Pinpoint the cell where the given text exists, returning its [X, Y] midpoint coordinate. 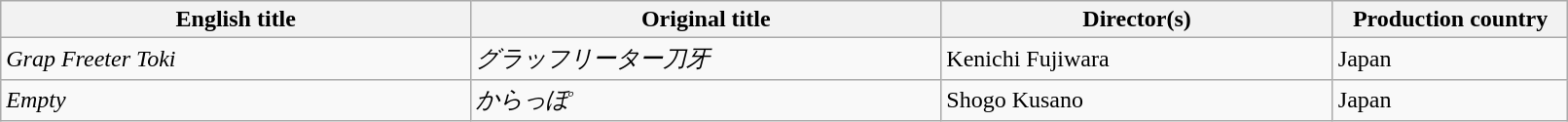
Director(s) [1137, 20]
English title [236, 20]
Kenichi Fujiwara [1137, 59]
グラッフリーター刀牙 [707, 59]
Shogo Kusano [1137, 100]
Grap Freeter Toki [236, 59]
Empty [236, 100]
からっぽ [707, 100]
Original title [707, 20]
Production country [1450, 20]
